Return (X, Y) of the center of cell containing provided text 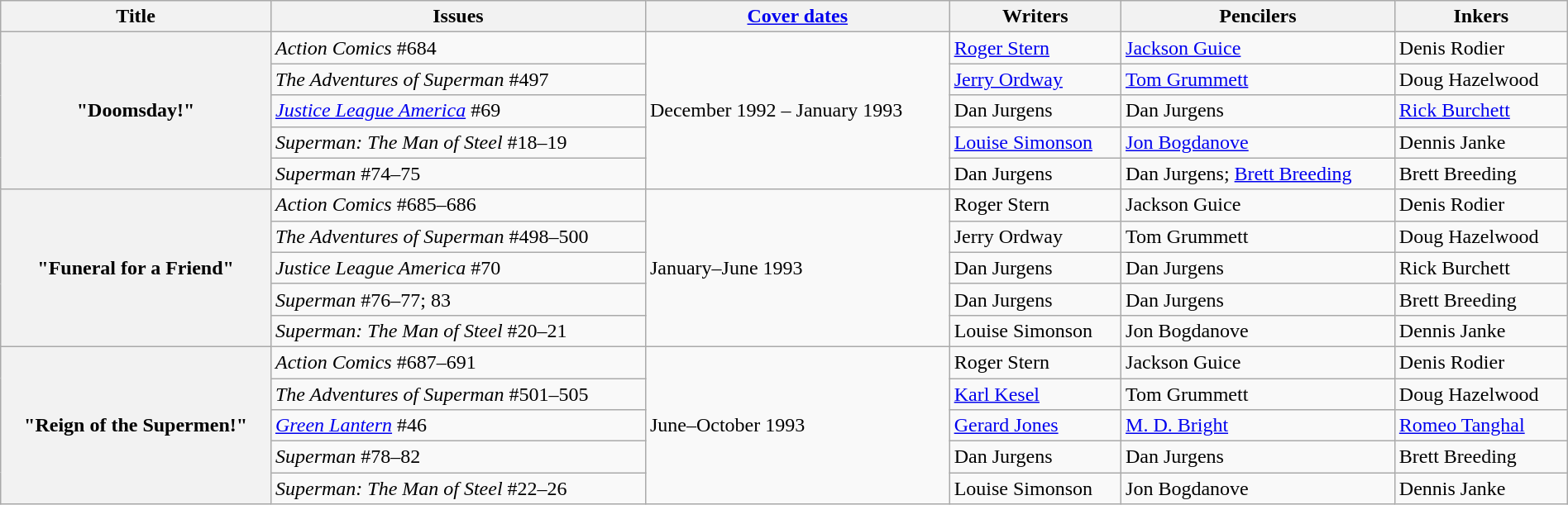
Superman #76–77; 83 (458, 299)
Superman: The Man of Steel #20–21 (458, 331)
Superman #74–75 (458, 174)
Inkers (1480, 17)
Superman: The Man of Steel #22–26 (458, 488)
Cover dates (797, 17)
Title (136, 17)
The Adventures of Superman #497 (458, 79)
Writers (1035, 17)
Superman: The Man of Steel #18–19 (458, 142)
Superman #78–82 (458, 457)
Issues (458, 17)
The Adventures of Superman #498–500 (458, 236)
Action Comics #685–686 (458, 205)
June–October 1993 (797, 425)
Gerard Jones (1035, 426)
"Reign of the Supermen!" (136, 425)
Action Comics #687–691 (458, 362)
Dan Jurgens; Brett Breeding (1259, 174)
The Adventures of Superman #501–505 (458, 394)
January–June 1993 (797, 268)
"Funeral for a Friend" (136, 268)
Justice League America #69 (458, 111)
Pencilers (1259, 17)
Romeo Tanghal (1480, 426)
Karl Kesel (1035, 394)
December 1992 – January 1993 (797, 111)
Justice League America #70 (458, 268)
Action Comics #684 (458, 48)
Green Lantern #46 (458, 426)
M. D. Bright (1259, 426)
"Doomsday!" (136, 111)
